Locate the cell with the specified text and output its (X, Y) center coordinate. 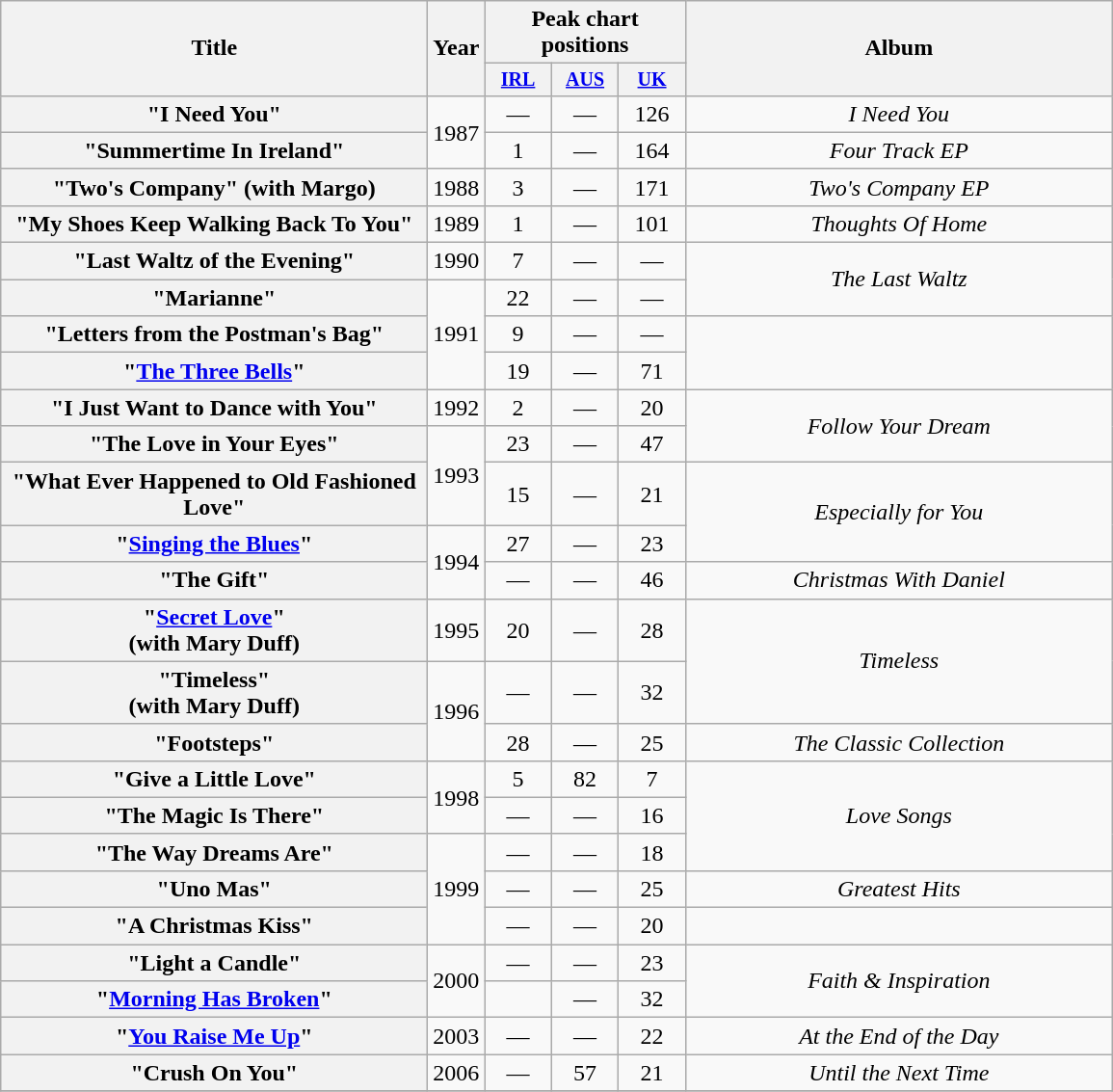
Thoughts Of Home (898, 224)
18 (651, 852)
1993 (457, 476)
1994 (457, 562)
Album (898, 48)
At the End of the Day (898, 1036)
Two's Company EP (898, 187)
1989 (457, 224)
5 (518, 779)
The Last Waltz (898, 280)
101 (651, 224)
Year (457, 48)
1987 (457, 132)
Peak chart positions (585, 33)
"Secret Love" (with Mary Duff) (214, 630)
"Singing the Blues" (214, 544)
"Last Waltz of the Evening" (214, 261)
IRL (518, 79)
The Classic Collection (898, 742)
"My Shoes Keep Walking Back To You" (214, 224)
"Give a Little Love" (214, 779)
1999 (457, 889)
Christmas With Daniel (898, 580)
Until the Next Time (898, 1073)
"What Ever Happened to Old Fashioned Love" (214, 493)
"I Just Want to Dance with You" (214, 408)
"The Three Bells" (214, 371)
164 (651, 150)
Greatest Hits (898, 889)
Faith & Inspiration (898, 981)
27 (518, 544)
57 (584, 1073)
"Timeless" (with Mary Duff) (214, 692)
1991 (457, 334)
15 (518, 493)
1990 (457, 261)
82 (584, 779)
"The Way Dreams Are" (214, 852)
Four Track EP (898, 150)
"The Gift" (214, 580)
1988 (457, 187)
Title (214, 48)
9 (518, 334)
126 (651, 114)
"You Raise Me Up" (214, 1036)
16 (651, 815)
71 (651, 371)
"A Christmas Kiss" (214, 926)
171 (651, 187)
"Summertime In Ireland" (214, 150)
47 (651, 444)
"Footsteps" (214, 742)
Love Songs (898, 815)
"Light a Candle" (214, 963)
UK (651, 79)
"Letters from the Postman's Bag" (214, 334)
"The Love in Your Eyes" (214, 444)
3 (518, 187)
1998 (457, 797)
1995 (457, 630)
"Two's Company" (with Margo) (214, 187)
1996 (457, 711)
"I Need You" (214, 114)
"Uno Mas" (214, 889)
46 (651, 580)
I Need You (898, 114)
"Crush On You" (214, 1073)
Follow Your Dream (898, 426)
2003 (457, 1036)
2 (518, 408)
"Marianne" (214, 298)
Especially for You (898, 513)
19 (518, 371)
"The Magic Is There" (214, 815)
2000 (457, 981)
2006 (457, 1073)
AUS (584, 79)
1992 (457, 408)
"Morning Has Broken" (214, 999)
Timeless (898, 661)
